Detect which cell encompasses the target text, then output its [x, y] center coordinate. 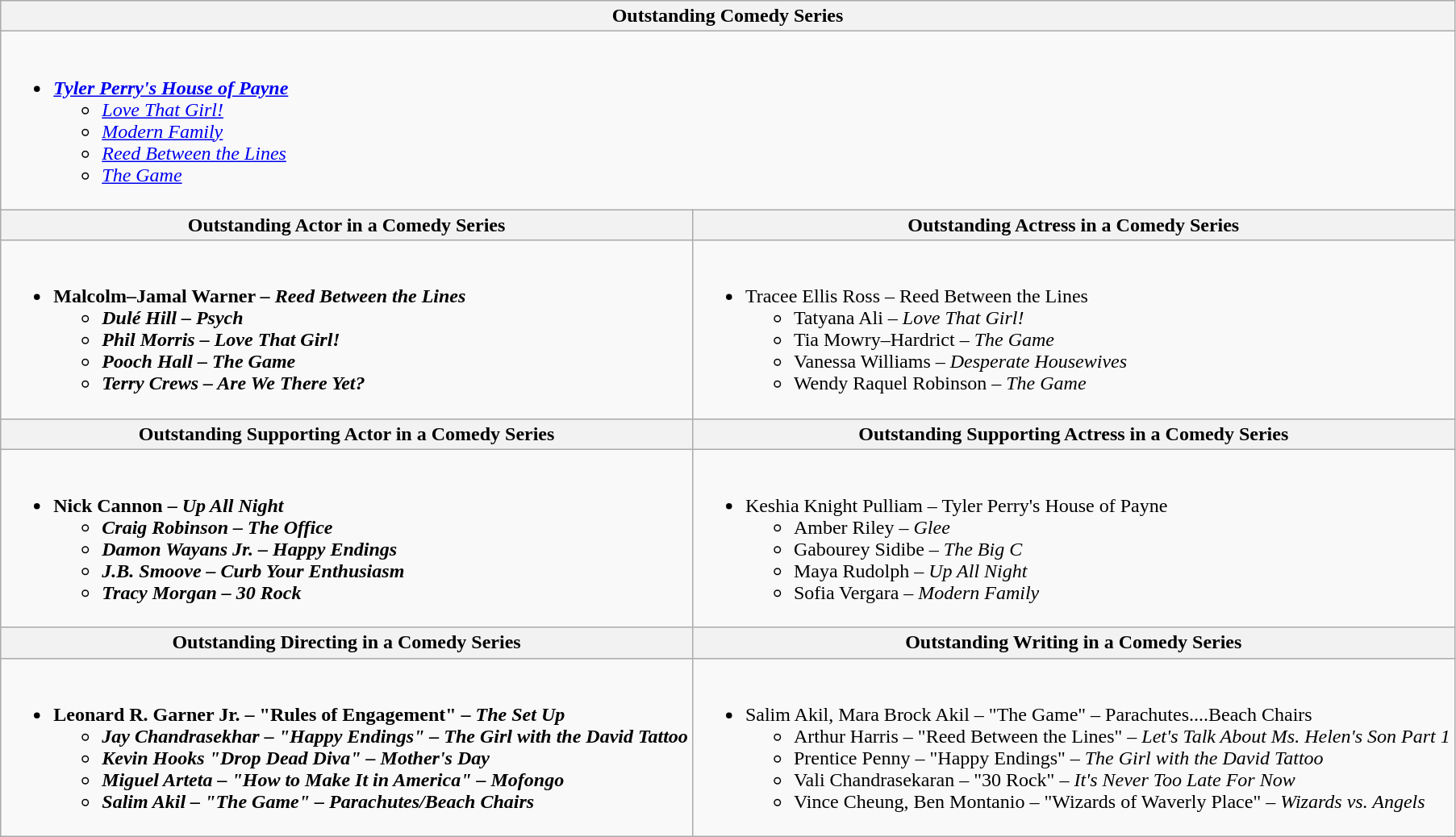
Nick Cannon – Up All NightCraig Robinson – The OfficeDamon Wayans Jr. – Happy EndingsJ.B. Smoove – Curb Your EnthusiasmTracy Morgan – 30 Rock [347, 539]
Outstanding Directing in a Comedy Series [347, 643]
Outstanding Comedy Series [728, 16]
Outstanding Actress in a Comedy Series [1073, 225]
Malcolm–Jamal Warner – Reed Between the LinesDulé Hill – PsychPhil Morris – Love That Girl!Pooch Hall – The GameTerry Crews – Are We There Yet? [347, 329]
Outstanding Supporting Actress in a Comedy Series [1073, 434]
Outstanding Supporting Actor in a Comedy Series [347, 434]
Outstanding Actor in a Comedy Series [347, 225]
Tyler Perry's House of PayneLove That Girl!Modern FamilyReed Between the LinesThe Game [728, 121]
Outstanding Writing in a Comedy Series [1073, 643]
